From the cell containing the given text, extract its center point as (x, y) coordinate. 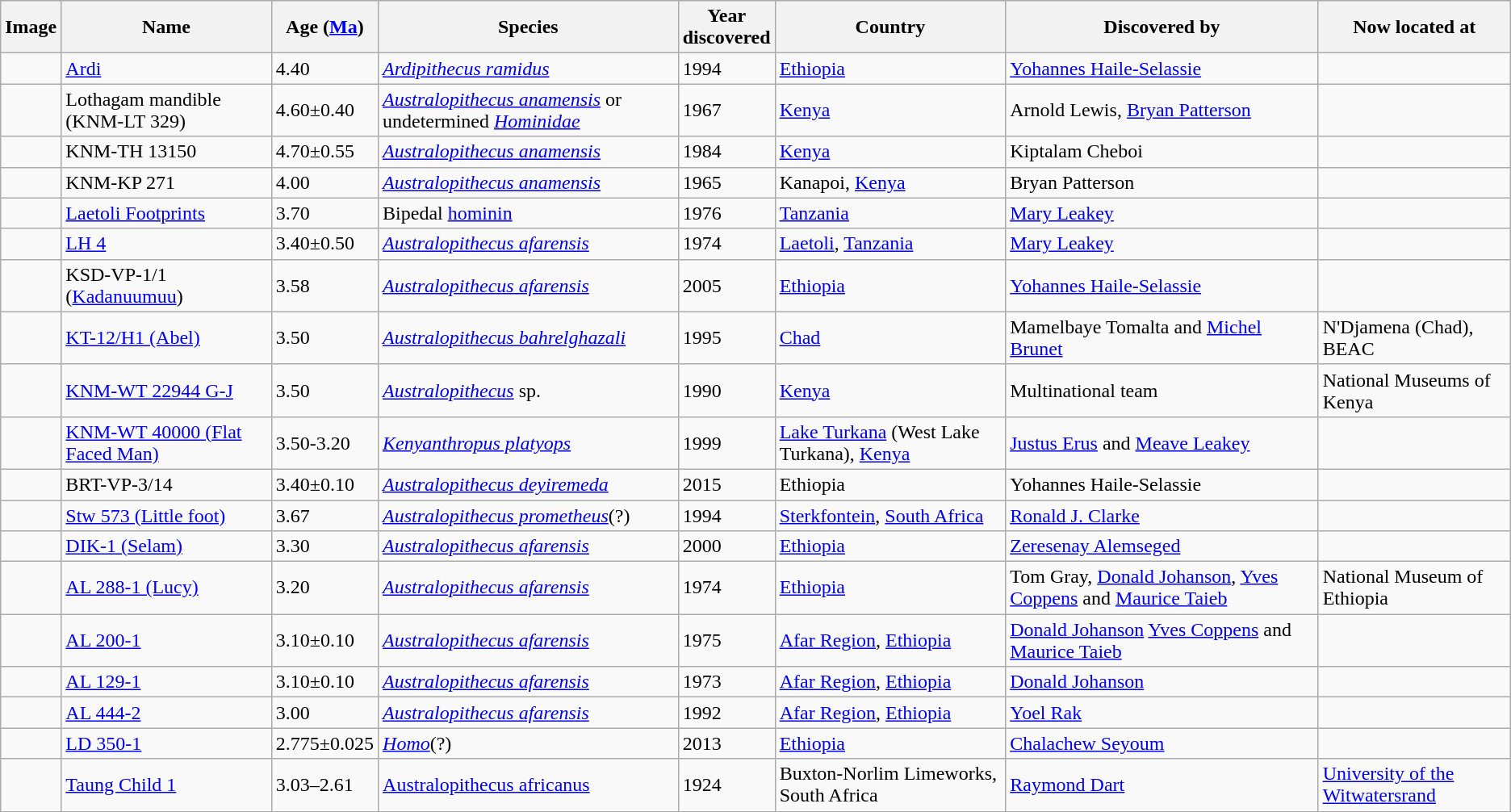
Lothagam mandible (KNM-LT 329) (166, 110)
4.40 (324, 69)
3.67 (324, 516)
1967 (726, 110)
3.20 (324, 588)
Stw 573 (Little foot) (166, 516)
N'Djamena (Chad), BEAC (1414, 337)
Yoel Rak (1162, 713)
Yeardiscovered (726, 27)
3.40±0.50 (324, 244)
National Museum of Ethiopia (1414, 588)
Donald Johanson (1162, 682)
Sterkfontein, South Africa (890, 516)
KNM-WT 40000 (Flat Faced Man) (166, 442)
4.00 (324, 182)
Australopithecus sp. (529, 391)
3.58 (324, 286)
Australopithecus africanus (529, 785)
Justus Erus and Meave Leakey (1162, 442)
Ardipithecus ramidus (529, 69)
National Museums of Kenya (1414, 391)
1965 (726, 182)
KT-12/H1 (Abel) (166, 337)
Name (166, 27)
Kenyanthropus platyops (529, 442)
Chalachew Seyoum (1162, 743)
2.775±0.025 (324, 743)
1973 (726, 682)
Australopithecus anamensis or undetermined Hominidae (529, 110)
Ardi (166, 69)
Country (890, 27)
1976 (726, 213)
Buxton-Norlim Limeworks, South Africa (890, 785)
1984 (726, 152)
LH 4 (166, 244)
KSD-VP-1/1 (Kadanuumuu) (166, 286)
Bipedal hominin (529, 213)
Tom Gray, Donald Johanson, Yves Coppens and Maurice Taieb (1162, 588)
3.30 (324, 546)
BRT-VP-3/14 (166, 484)
Species (529, 27)
Australopithecus bahrelghazali (529, 337)
AL 288-1 (Lucy) (166, 588)
Lake Turkana (West Lake Turkana), Kenya (890, 442)
Homo(?) (529, 743)
3.70 (324, 213)
KNM-WT 22944 G-J (166, 391)
3.50-3.20 (324, 442)
Now located at (1414, 27)
AL 444-2 (166, 713)
Ronald J. Clarke (1162, 516)
2000 (726, 546)
Laetoli, Tanzania (890, 244)
AL 129-1 (166, 682)
4.70±0.55 (324, 152)
Arnold Lewis, Bryan Patterson (1162, 110)
Bryan Patterson (1162, 182)
3.00 (324, 713)
1992 (726, 713)
Taung Child 1 (166, 785)
1975 (726, 641)
2013 (726, 743)
AL 200-1 (166, 641)
DIK-1 (Selam) (166, 546)
LD 350-1 (166, 743)
1995 (726, 337)
Age (Ma) (324, 27)
KNM-TH 13150 (166, 152)
2015 (726, 484)
3.03–2.61 (324, 785)
KNM-KP 271 (166, 182)
Mamelbaye Tomalta and Michel Brunet (1162, 337)
Kanapoi, Kenya (890, 182)
Zeresenay Alemseged (1162, 546)
Donald Johanson Yves Coppens and Maurice Taieb (1162, 641)
Tanzania (890, 213)
1990 (726, 391)
4.60±0.40 (324, 110)
1924 (726, 785)
2005 (726, 286)
University of the Witwatersrand (1414, 785)
Australopithecus prometheus(?) (529, 516)
Laetoli Footprints (166, 213)
Australopithecus deyiremeda (529, 484)
Chad (890, 337)
Multinational team (1162, 391)
Image (31, 27)
1999 (726, 442)
Discovered by (1162, 27)
3.40±0.10 (324, 484)
Raymond Dart (1162, 785)
Kiptalam Cheboi (1162, 152)
